Identify which cell holds the provided text, then report its [x, y] central coordinate. 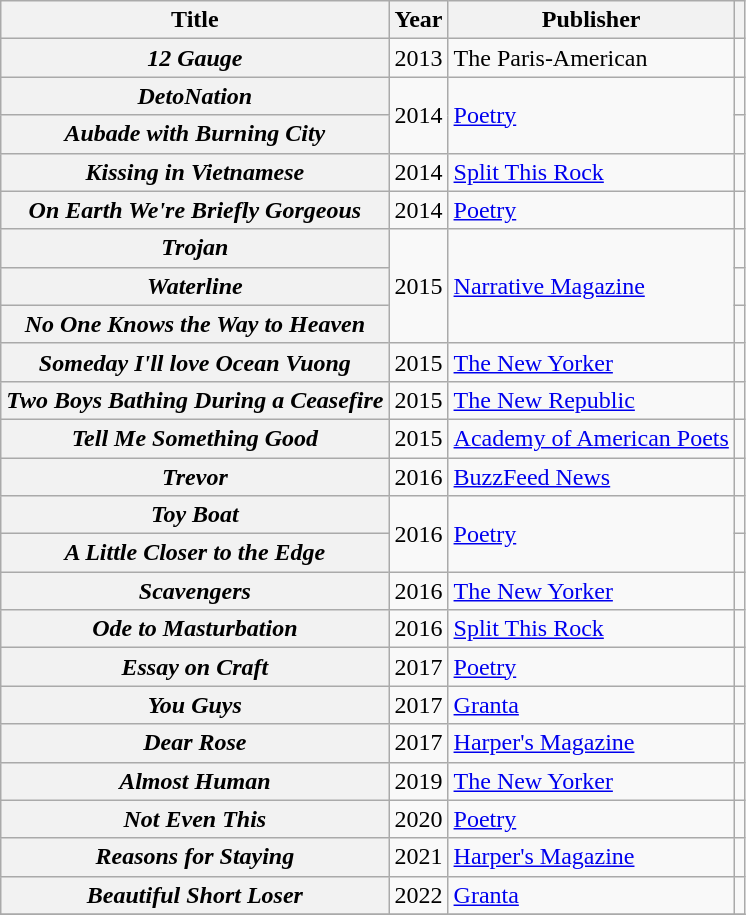
You Guys [195, 705]
Reasons for Staying [195, 857]
Not Even This [195, 819]
Trevor [195, 477]
Tell Me Something Good [195, 438]
2019 [418, 781]
A Little Closer to the Edge [195, 553]
Trojan [195, 248]
No One Knows the Way to Heaven [195, 324]
Dear Rose [195, 743]
The New Republic [591, 400]
Almost Human [195, 781]
12 Gauge [195, 58]
Aubade with Burning City [195, 134]
Someday I'll love Ocean Vuong [195, 362]
Essay on Craft [195, 667]
The Paris-American [591, 58]
Waterline [195, 286]
Publisher [591, 20]
Title [195, 20]
2013 [418, 58]
Kissing in Vietnamese [195, 172]
Toy Boat [195, 515]
2021 [418, 857]
Two Boys Bathing During a Ceasefire [195, 400]
2022 [418, 895]
Beautiful Short Loser [195, 895]
DetoNation [195, 96]
Scavengers [195, 591]
On Earth We're Briefly Gorgeous [195, 210]
2020 [418, 819]
Ode to Masturbation [195, 629]
Academy of American Poets [591, 438]
Year [418, 20]
Narrative Magazine [591, 286]
BuzzFeed News [591, 477]
